Locate the cell with the specified text and output its (X, Y) center coordinate. 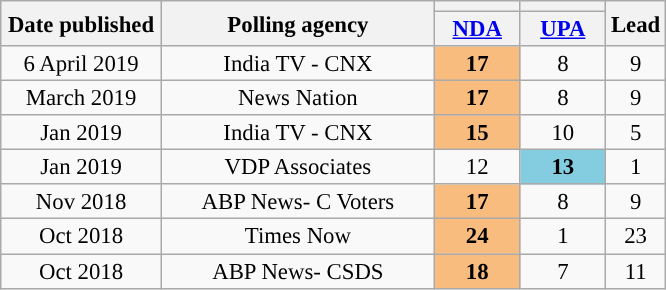
11 (636, 272)
UPA (563, 30)
6 April 2019 (82, 64)
VDP Associates (298, 168)
ABP News- CSDS (298, 272)
March 2019 (82, 98)
15 (477, 132)
24 (477, 236)
NDA (477, 30)
Nov 2018 (82, 202)
ABP News- C Voters (298, 202)
News Nation (298, 98)
Date published (82, 24)
Polling agency (298, 24)
Lead (636, 24)
10 (563, 132)
7 (563, 272)
23 (636, 236)
12 (477, 168)
Times Now (298, 236)
13 (563, 168)
5 (636, 132)
18 (477, 272)
